Locate the cell with the specified text and output its [X, Y] center coordinate. 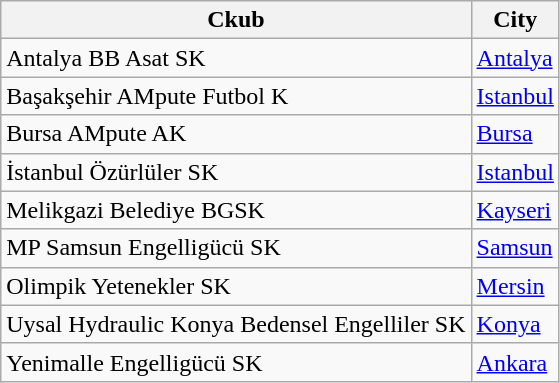
Samsun [515, 248]
Kayseri [515, 210]
City [515, 20]
Yenimalle Engelligücü SK [236, 362]
Melikgazi Belediye BGSK [236, 210]
Bursa AMpute AK [236, 134]
İstanbul Özürlüler SK [236, 172]
Bursa [515, 134]
Antalya BB Asat SK [236, 58]
Olimpik Yetenekler SK [236, 286]
Ankara [515, 362]
Uysal Hydraulic Konya Bedensel Engelliler SK [236, 324]
Başakşehir AMpute Futbol K [236, 96]
MP Samsun Engelligücü SK [236, 248]
Konya [515, 324]
Antalya [515, 58]
Ckub [236, 20]
Mersin [515, 286]
